Return the [X, Y] coordinate for the center point of the cell that contains the specified text.  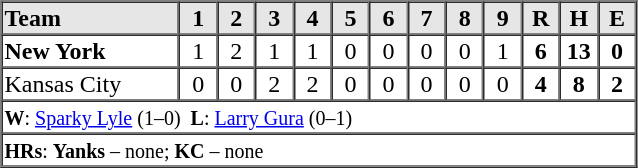
Team [91, 18]
H [579, 18]
HRs: Yanks – none; KC – none [319, 150]
W: Sparky Lyle (1–0) L: Larry Gura (0–1) [319, 116]
R [541, 18]
7 [427, 18]
5 [350, 18]
E [617, 18]
3 [274, 18]
New York [91, 50]
9 [503, 18]
13 [579, 50]
Kansas City [91, 84]
